Locate the cell with the specified text and output its (x, y) center coordinate. 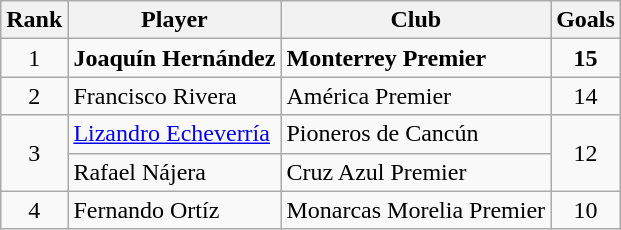
Lizandro Echeverría (174, 134)
15 (586, 58)
Monterrey Premier (416, 58)
1 (34, 58)
Cruz Azul Premier (416, 172)
14 (586, 96)
10 (586, 210)
2 (34, 96)
Club (416, 20)
Goals (586, 20)
Player (174, 20)
Joaquín Hernández (174, 58)
Rank (34, 20)
Rafael Nájera (174, 172)
América Premier (416, 96)
Fernando Ortíz (174, 210)
Monarcas Morelia Premier (416, 210)
12 (586, 153)
Pioneros de Cancún (416, 134)
3 (34, 153)
Francisco Rivera (174, 96)
4 (34, 210)
